Provide the [X, Y] coordinate of the cell's center where the given text is located.  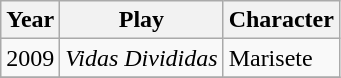
Character [281, 20]
2009 [30, 58]
Marisete [281, 58]
Play [142, 20]
Year [30, 20]
Vidas Divididas [142, 58]
